Return (X, Y) of the center of cell containing provided text 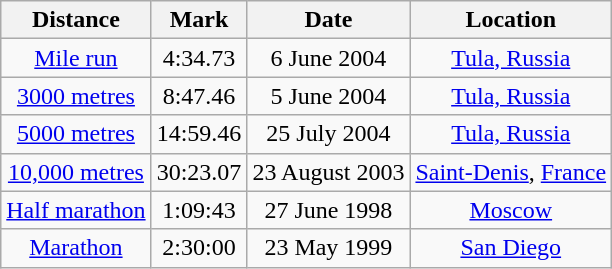
Mark (199, 20)
30:23.07 (199, 172)
2:30:00 (199, 248)
Location (511, 20)
23 August 2003 (328, 172)
8:47.46 (199, 96)
3000 metres (76, 96)
Half marathon (76, 210)
San Diego (511, 248)
Moscow (511, 210)
4:34.73 (199, 58)
6 June 2004 (328, 58)
Saint-Denis, France (511, 172)
Mile run (76, 58)
Date (328, 20)
5 June 2004 (328, 96)
14:59.46 (199, 134)
Distance (76, 20)
1:09:43 (199, 210)
Marathon (76, 248)
10,000 metres (76, 172)
23 May 1999 (328, 248)
5000 metres (76, 134)
25 July 2004 (328, 134)
27 June 1998 (328, 210)
